Detect which cell encompasses the target text, then output its [X, Y] center coordinate. 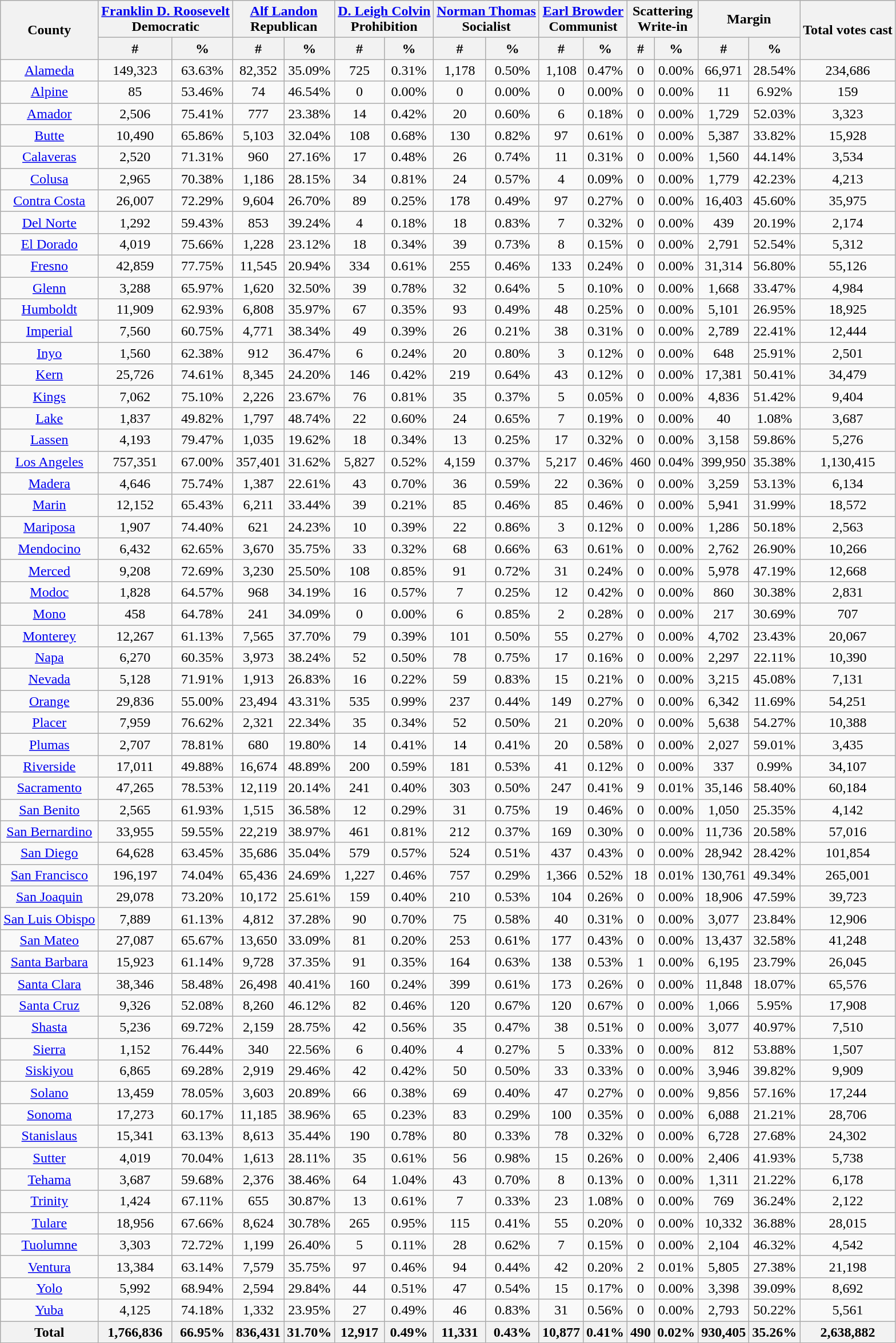
54.27% [775, 723]
0.82% [512, 135]
45.60% [775, 201]
Alf LandonRepublican [284, 19]
23.43% [775, 636]
25.50% [310, 570]
26,498 [258, 984]
2,506 [135, 114]
Sonoma [49, 1114]
2,831 [848, 592]
6,088 [723, 1114]
1,613 [258, 1158]
1,292 [135, 222]
28.42% [775, 853]
58.48% [202, 984]
13,459 [135, 1093]
Sutter [49, 1158]
1,227 [360, 875]
0.11% [409, 1245]
70.38% [202, 179]
Trinity [49, 1201]
65.43% [202, 505]
36.88% [775, 1223]
35,686 [258, 853]
26.40% [310, 1245]
59.01% [775, 745]
23.84% [775, 918]
399 [460, 984]
49.34% [775, 875]
San Diego [49, 853]
5,101 [723, 310]
6.92% [775, 92]
69.28% [202, 1071]
11,909 [135, 310]
0.02% [677, 1332]
55,126 [848, 266]
93 [460, 310]
Shasta [49, 1028]
757 [460, 875]
0.80% [512, 353]
10,388 [848, 723]
26.83% [310, 680]
11,331 [460, 1332]
21,198 [848, 1266]
52.08% [202, 1006]
22,219 [258, 832]
Napa [49, 658]
4,159 [460, 462]
32.50% [310, 287]
64,628 [135, 853]
72.72% [202, 1245]
61.93% [202, 810]
19.62% [310, 440]
36.47% [310, 353]
83 [460, 1114]
2,376 [258, 1180]
5,805 [723, 1266]
8,692 [848, 1288]
5,978 [723, 570]
1,779 [723, 179]
48.89% [310, 766]
1,766,836 [135, 1332]
50.41% [775, 375]
3,259 [723, 483]
Marin [49, 505]
38.96% [310, 1114]
33.82% [775, 135]
75 [460, 918]
912 [258, 353]
Kings [49, 397]
146 [360, 375]
2,638,882 [848, 1332]
439 [723, 222]
177 [561, 940]
9 [641, 788]
21 [561, 723]
10,266 [848, 549]
1,729 [723, 114]
33.47% [775, 287]
27.38% [775, 1266]
19.80% [310, 745]
Orange [49, 701]
18,572 [848, 505]
Tuolumne [49, 1245]
3,398 [723, 1288]
2,122 [848, 1201]
22.61% [310, 483]
0.36% [605, 483]
4,542 [848, 1245]
29,078 [135, 897]
11,545 [258, 266]
1,797 [258, 418]
73.20% [202, 897]
337 [723, 766]
655 [258, 1201]
Plumas [49, 745]
18,906 [723, 897]
21.21% [775, 1114]
0.86% [512, 527]
31.62% [310, 462]
28,942 [723, 853]
253 [460, 940]
20.94% [310, 266]
1 [641, 962]
46 [460, 1310]
35.09% [310, 70]
40.41% [310, 984]
Sacramento [49, 788]
10,332 [723, 1223]
Modoc [49, 592]
Ventura [49, 1266]
20.89% [310, 1093]
63.14% [202, 1266]
42.23% [775, 179]
17,908 [848, 1006]
149,323 [135, 70]
31.99% [775, 505]
164 [460, 962]
23.79% [775, 962]
77.75% [202, 266]
48.74% [310, 418]
6,134 [848, 483]
9,208 [135, 570]
12,444 [848, 331]
1,366 [561, 875]
32 [460, 287]
22.34% [310, 723]
34.09% [310, 614]
59 [460, 680]
63 [561, 549]
0.48% [409, 157]
39.09% [775, 1288]
579 [360, 853]
26.90% [775, 549]
7,565 [258, 636]
12,906 [848, 918]
17,381 [723, 375]
43.31% [310, 701]
0.54% [512, 1288]
5,103 [258, 135]
67 [360, 310]
200 [360, 766]
El Dorado [49, 244]
3,534 [848, 157]
5,217 [561, 462]
12,152 [135, 505]
San Bernardino [49, 832]
66,971 [723, 70]
20.58% [775, 832]
27.68% [775, 1136]
2,174 [848, 222]
San Mateo [49, 940]
4,213 [848, 179]
1,199 [258, 1245]
Monterey [49, 636]
181 [460, 766]
12,917 [360, 1332]
25,726 [135, 375]
2,762 [723, 549]
0.65% [512, 418]
6,270 [135, 658]
53.46% [202, 92]
2,919 [258, 1071]
52.03% [775, 114]
3,288 [135, 287]
6,195 [723, 962]
2,321 [258, 723]
4,812 [258, 918]
0.63% [512, 962]
234,686 [848, 70]
51.42% [775, 397]
57,016 [848, 832]
357,401 [258, 462]
35.38% [775, 462]
13,384 [135, 1266]
0.98% [512, 1158]
160 [360, 984]
41,248 [848, 940]
Colusa [49, 179]
8,624 [258, 1223]
138 [561, 962]
Tehama [49, 1180]
0.72% [512, 570]
133 [561, 266]
69.72% [202, 1028]
0.17% [605, 1288]
Los Angeles [49, 462]
Total [49, 1332]
4,984 [848, 287]
39,723 [848, 897]
237 [460, 701]
63.45% [202, 853]
76 [360, 397]
12,668 [848, 570]
26.70% [310, 201]
82 [360, 1006]
3,323 [848, 114]
38.24% [310, 658]
26,007 [135, 201]
5,827 [360, 462]
247 [561, 788]
Margin [749, 19]
33,955 [135, 832]
46.54% [310, 92]
1,311 [723, 1180]
28.11% [310, 1158]
1,515 [258, 810]
59.43% [202, 222]
0.62% [512, 1245]
32.04% [310, 135]
49 [360, 331]
Norman ThomasSocialist [487, 19]
Nevada [49, 680]
0.73% [512, 244]
20.14% [310, 788]
458 [135, 614]
6,211 [258, 505]
90 [360, 918]
217 [723, 614]
9,909 [848, 1071]
22.11% [775, 658]
0.68% [409, 135]
524 [460, 853]
62.38% [202, 353]
680 [258, 745]
930,405 [723, 1332]
255 [460, 266]
1,424 [135, 1201]
190 [360, 1136]
1,152 [135, 1049]
0.74% [512, 157]
7,560 [135, 331]
5,128 [135, 680]
Merced [49, 570]
2,789 [723, 331]
76.44% [202, 1049]
0.30% [605, 832]
Mono [49, 614]
17,273 [135, 1114]
15,923 [135, 962]
31.70% [310, 1332]
219 [460, 375]
853 [258, 222]
Humboldt [49, 310]
75.74% [202, 483]
10,877 [561, 1332]
50 [460, 1071]
81 [360, 940]
23.67% [310, 397]
37.35% [310, 962]
12,267 [135, 636]
Santa Barbara [49, 962]
6,865 [135, 1071]
82,352 [258, 70]
Mariposa [49, 527]
7,889 [135, 918]
76.62% [202, 723]
Lake [49, 418]
39.82% [775, 1071]
45.08% [775, 680]
2,297 [723, 658]
5,236 [135, 1028]
27 [360, 1310]
1,050 [723, 810]
San Benito [49, 810]
757,351 [135, 462]
5,992 [135, 1288]
Kern [49, 375]
5,387 [723, 135]
66 [360, 1093]
29.84% [310, 1288]
35.04% [310, 853]
Lassen [49, 440]
36.58% [310, 810]
62.93% [202, 310]
67.66% [202, 1223]
78.53% [202, 788]
1,507 [848, 1049]
28,015 [848, 1223]
28 [460, 1245]
1,387 [258, 483]
9,404 [848, 397]
399,950 [723, 462]
1,066 [723, 1006]
437 [561, 853]
54,251 [848, 701]
64 [360, 1180]
2,791 [723, 244]
4,836 [723, 397]
San Joaquin [49, 897]
3,435 [848, 745]
6,808 [258, 310]
40.97% [775, 1028]
Riverside [49, 766]
47,265 [135, 788]
Total votes cast [848, 30]
75.10% [202, 397]
59.55% [202, 832]
1,108 [561, 70]
2,406 [723, 1158]
80 [460, 1136]
53.13% [775, 483]
25.61% [310, 897]
24,302 [848, 1136]
Alameda [49, 70]
10 [360, 527]
35.26% [775, 1332]
74 [258, 92]
Sierra [49, 1049]
9,326 [135, 1006]
460 [641, 462]
8,345 [258, 375]
Glenn [49, 287]
20,067 [848, 636]
56.80% [775, 266]
ScatteringWrite-in [663, 19]
265,001 [848, 875]
1,130,415 [848, 462]
2,520 [135, 157]
75.41% [202, 114]
7,062 [135, 397]
490 [641, 1332]
Fresno [49, 266]
24.69% [310, 875]
44 [360, 1288]
0.13% [605, 1180]
53.88% [775, 1049]
22.41% [775, 331]
3,215 [723, 680]
Inyo [49, 353]
1,907 [135, 527]
535 [360, 701]
59.86% [775, 440]
Yuba [49, 1310]
60.35% [202, 658]
Solano [49, 1093]
7,959 [135, 723]
0.22% [409, 680]
3,230 [258, 570]
38,346 [135, 984]
Placer [49, 723]
4,125 [135, 1310]
1,837 [135, 418]
Mendocino [49, 549]
0.23% [409, 1114]
27,087 [135, 940]
101,854 [848, 853]
130,761 [723, 875]
334 [360, 266]
89 [360, 201]
46.12% [310, 1006]
79 [360, 636]
2,104 [723, 1245]
17,011 [135, 766]
Del Norte [49, 222]
68.94% [202, 1288]
24.20% [310, 375]
15,928 [848, 135]
1,332 [258, 1310]
28.15% [310, 179]
50.22% [775, 1310]
3,303 [135, 1245]
65,576 [848, 984]
29.46% [310, 1071]
13,437 [723, 940]
2,594 [258, 1288]
13,650 [258, 940]
38.97% [310, 832]
65,436 [258, 875]
7,131 [848, 680]
210 [460, 897]
130 [460, 135]
35,975 [848, 201]
41 [561, 766]
44.14% [775, 157]
33.09% [310, 940]
55.00% [202, 701]
0.16% [605, 658]
Santa Clara [49, 984]
10,490 [135, 135]
36.24% [775, 1201]
2,965 [135, 179]
42,859 [135, 266]
68 [460, 549]
5.95% [775, 1006]
64.57% [202, 592]
78.05% [202, 1093]
860 [723, 592]
23.38% [310, 114]
9,856 [723, 1093]
49.82% [202, 418]
6,342 [723, 701]
Stanislaus [49, 1136]
169 [561, 832]
836,431 [258, 1332]
8,613 [258, 1136]
2,563 [848, 527]
61.14% [202, 962]
59.68% [202, 1180]
960 [258, 157]
49.88% [202, 766]
41.93% [775, 1158]
20.19% [775, 222]
3,158 [723, 440]
65.67% [202, 940]
22.56% [310, 1049]
Yolo [49, 1288]
71.31% [202, 157]
56 [460, 1158]
72.69% [202, 570]
178 [460, 201]
4,771 [258, 331]
115 [460, 1223]
63.63% [202, 70]
D. Leigh ColvinProhibition [384, 19]
Calaveras [49, 157]
1,035 [258, 440]
34,479 [848, 375]
11,848 [723, 984]
4,193 [135, 440]
74.04% [202, 875]
San Luis Obispo [49, 918]
173 [561, 984]
100 [561, 1114]
10,390 [848, 658]
812 [723, 1049]
0.05% [605, 397]
1.04% [409, 1180]
26.95% [775, 310]
0.95% [409, 1223]
7,579 [258, 1266]
94 [460, 1266]
36 [460, 483]
30.87% [310, 1201]
16,403 [723, 201]
5,738 [848, 1158]
1,286 [723, 527]
47.19% [775, 570]
101 [460, 636]
66.95% [202, 1332]
38.34% [310, 331]
12,119 [258, 788]
265 [360, 1223]
777 [258, 114]
71.91% [202, 680]
75.66% [202, 244]
County [49, 30]
Santa Cruz [49, 1006]
67.00% [202, 462]
2,501 [848, 353]
2,027 [723, 745]
0.09% [605, 179]
4,142 [848, 810]
0.28% [605, 614]
21.22% [775, 1180]
30.69% [775, 614]
Alpine [49, 92]
Imperial [49, 331]
Madera [49, 483]
5,276 [848, 440]
11.69% [775, 701]
2,793 [723, 1310]
648 [723, 353]
11,185 [258, 1114]
23.12% [310, 244]
30.38% [775, 592]
27.16% [310, 157]
25.35% [775, 810]
65.97% [202, 287]
104 [561, 897]
15,341 [135, 1136]
35.44% [310, 1136]
Butte [49, 135]
38.46% [310, 1180]
29,836 [135, 701]
33.44% [310, 505]
5,561 [848, 1310]
707 [848, 614]
23.95% [310, 1310]
1,620 [258, 287]
52.54% [775, 244]
4,646 [135, 483]
11,736 [723, 832]
Contra Costa [49, 201]
16,674 [258, 766]
5,638 [723, 723]
70.04% [202, 1158]
Earl BrowderCommunist [583, 19]
28,706 [848, 1114]
9,728 [258, 962]
2,226 [258, 397]
72.29% [202, 201]
47.59% [775, 897]
60.75% [202, 331]
19 [561, 810]
340 [258, 1049]
34 [360, 179]
1,228 [258, 244]
1,668 [723, 287]
78.81% [202, 745]
5,941 [723, 505]
37.28% [310, 918]
30.78% [310, 1223]
6,432 [135, 549]
Tulare [49, 1223]
Amador [49, 114]
62.65% [202, 549]
74.61% [202, 375]
5,312 [848, 244]
1,178 [460, 70]
3,946 [723, 1071]
28.75% [310, 1028]
65 [360, 1114]
39.24% [310, 222]
Franklin D. RooseveltDemocratic [166, 19]
35.97% [310, 310]
24.23% [310, 527]
46.32% [775, 1245]
8,260 [258, 1006]
0.10% [605, 287]
18.07% [775, 984]
23,494 [258, 701]
74.18% [202, 1310]
26,045 [848, 962]
0.04% [677, 462]
18,925 [848, 310]
32.58% [775, 940]
18,956 [135, 1223]
23 [561, 1201]
35,146 [723, 788]
1,828 [135, 592]
79.47% [202, 440]
621 [258, 527]
58.40% [775, 788]
0.66% [512, 549]
37.70% [310, 636]
67.11% [202, 1201]
Siskiyou [49, 1071]
65.86% [202, 135]
San Francisco [49, 875]
2,565 [135, 810]
1,186 [258, 179]
149 [561, 701]
3,603 [258, 1093]
196,197 [135, 875]
9,604 [258, 201]
74.40% [202, 527]
303 [460, 788]
4,702 [723, 636]
3,973 [258, 658]
7,510 [848, 1028]
28.54% [775, 70]
3,670 [258, 549]
1,913 [258, 680]
17,244 [848, 1093]
63.13% [202, 1136]
461 [360, 832]
60.17% [202, 1114]
212 [460, 832]
25.91% [775, 353]
6,728 [723, 1136]
31,314 [723, 266]
968 [258, 592]
0.38% [409, 1093]
34,107 [848, 766]
6,178 [848, 1180]
60,184 [848, 788]
69 [460, 1093]
769 [723, 1201]
57.16% [775, 1093]
725 [360, 70]
48 [561, 310]
0.19% [605, 418]
50.18% [775, 527]
64.78% [202, 614]
34.19% [310, 592]
2,159 [258, 1028]
10,172 [258, 897]
2,707 [135, 745]
